Pinpoint the cell where the given text exists, returning its (X, Y) midpoint coordinate. 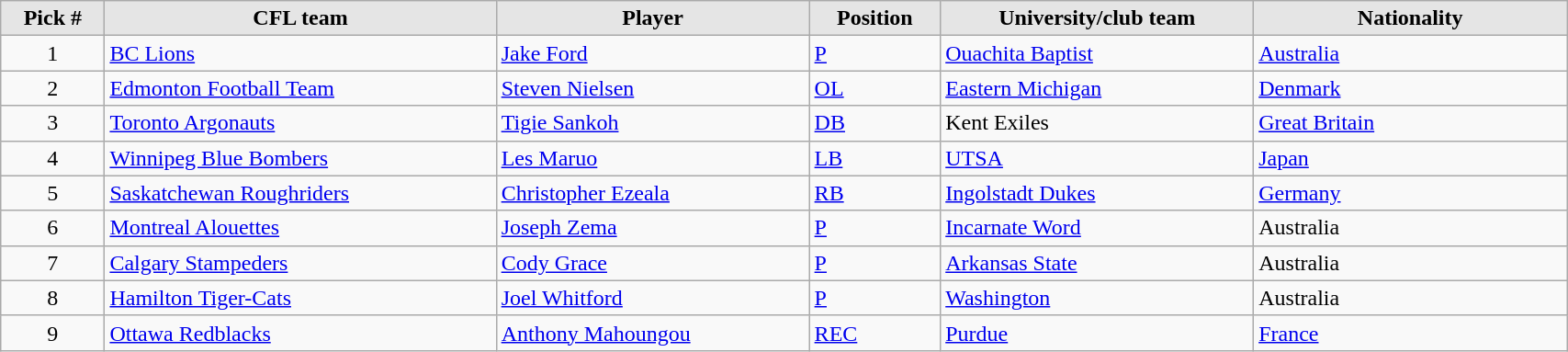
Edmonton Football Team (300, 88)
Washington (1097, 298)
Saskatchewan Roughriders (300, 193)
Ouachita Baptist (1097, 53)
Les Maruo (652, 158)
CFL team (300, 18)
Jake Ford (652, 53)
Winnipeg Blue Bombers (300, 158)
Joel Whitford (652, 298)
Toronto Argonauts (300, 123)
Steven Nielsen (652, 88)
Joseph Zema (652, 228)
Eastern Michigan (1097, 88)
LB (874, 158)
RB (874, 193)
Incarnate Word (1097, 228)
7 (53, 263)
Calgary Stampeders (300, 263)
Montreal Alouettes (300, 228)
France (1411, 333)
Arkansas State (1097, 263)
1 (53, 53)
6 (53, 228)
BC Lions (300, 53)
Hamilton Tiger-Cats (300, 298)
9 (53, 333)
Christopher Ezeala (652, 193)
Great Britain (1411, 123)
Kent Exiles (1097, 123)
Denmark (1411, 88)
5 (53, 193)
Japan (1411, 158)
Nationality (1411, 18)
Pick # (53, 18)
3 (53, 123)
OL (874, 88)
Player (652, 18)
Ingolstadt Dukes (1097, 193)
REC (874, 333)
UTSA (1097, 158)
Purdue (1097, 333)
University/club team (1097, 18)
DB (874, 123)
2 (53, 88)
Ottawa Redblacks (300, 333)
Anthony Mahoungou (652, 333)
4 (53, 158)
Position (874, 18)
Cody Grace (652, 263)
8 (53, 298)
Germany (1411, 193)
Tigie Sankoh (652, 123)
